Output the [X, Y] coordinate of the center of the cell containing the given text.  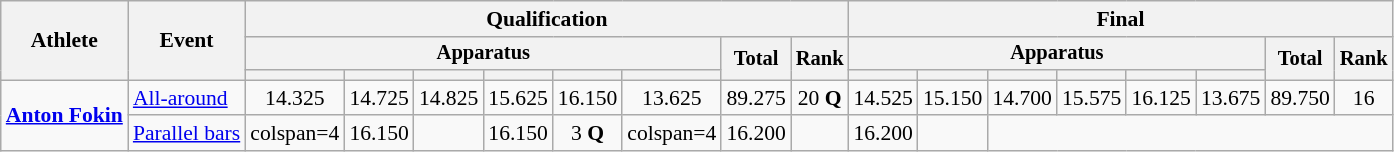
Anton Fokin [64, 116]
14.700 [1022, 98]
Athlete [64, 40]
Parallel bars [186, 134]
13.675 [1230, 98]
16 [1364, 98]
13.625 [672, 98]
14.525 [882, 98]
89.275 [756, 98]
14.325 [294, 98]
89.750 [1300, 98]
15.150 [952, 98]
14.825 [448, 98]
15.575 [1092, 98]
Qualification [546, 19]
15.625 [518, 98]
3 Q [588, 134]
All-around [186, 98]
Event [186, 40]
Final [1120, 19]
16.125 [1160, 98]
14.725 [378, 98]
20 Q [820, 98]
